From the cell containing the given text, extract its center point as [x, y] coordinate. 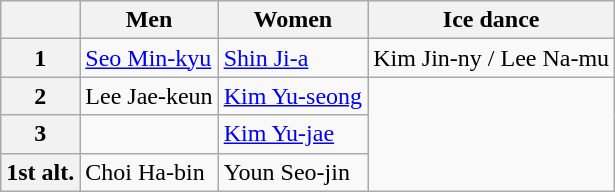
2 [40, 96]
Men [149, 20]
Kim Jin-ny / Lee Na-mu [492, 58]
Kim Yu-seong [293, 96]
Kim Yu-jae [293, 134]
Youn Seo-jin [293, 172]
Women [293, 20]
1st alt. [40, 172]
Choi Ha-bin [149, 172]
Seo Min-kyu [149, 58]
Lee Jae-keun [149, 96]
Shin Ji-a [293, 58]
Ice dance [492, 20]
3 [40, 134]
1 [40, 58]
